Capture the cell that displays the provided text and extract its (x, y) central coordinate. 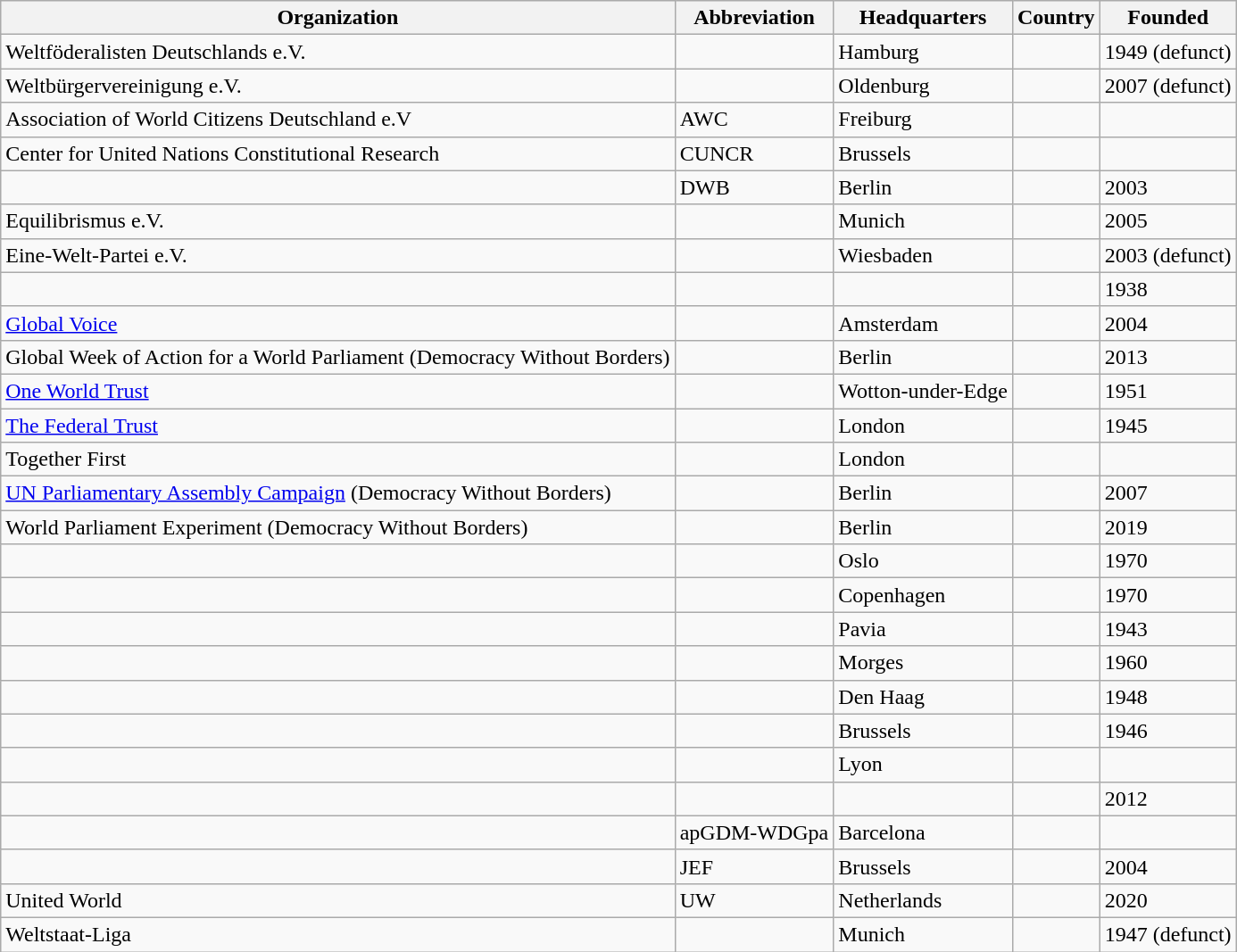
2003 (1167, 187)
Abbreviation (754, 18)
World Parliament Experiment (Democracy Without Borders) (337, 527)
CUNCR (754, 153)
Equilibrismus e.V. (337, 221)
The Federal Trust (337, 426)
1948 (1167, 697)
1943 (1167, 629)
Pavia (923, 629)
One World Trust (337, 391)
1951 (1167, 391)
Weltbürgervereinigung e.V. (337, 86)
UN Parliamentary Assembly Campaign (Democracy Without Borders) (337, 493)
2005 (1167, 221)
1938 (1167, 289)
2007 (1167, 493)
AWC (754, 120)
2012 (1167, 799)
UW (754, 900)
Den Haag (923, 697)
Morges (923, 663)
Netherlands (923, 900)
2019 (1167, 527)
DWB (754, 187)
Weltföderalisten Deutschlands e.V. (337, 52)
Wiesbaden (923, 255)
Copenhagen (923, 595)
Global Week of Action for a World Parliament (Democracy Without Borders) (337, 357)
Global Voice (337, 323)
1949 (defunct) (1167, 52)
Founded (1167, 18)
Oslo (923, 561)
1947 (defunct) (1167, 934)
Eine-Welt-Partei e.V. (337, 255)
Together First (337, 459)
Weltstaat-Liga (337, 934)
2007 (defunct) (1167, 86)
Headquarters (923, 18)
Freiburg (923, 120)
1945 (1167, 426)
United World (337, 900)
Association of World Citizens Deutschland e.V (337, 120)
Organization (337, 18)
Hamburg (923, 52)
Lyon (923, 765)
JEF (754, 866)
Wotton-under-Edge (923, 391)
2003 (defunct) (1167, 255)
Oldenburg (923, 86)
2020 (1167, 900)
Center for United Nations Constitutional Research (337, 153)
Barcelona (923, 832)
2013 (1167, 357)
1960 (1167, 663)
Country (1056, 18)
apGDM-WDGpa (754, 832)
1946 (1167, 731)
Amsterdam (923, 323)
